Pinpoint the cell where the given text exists, returning its [X, Y] midpoint coordinate. 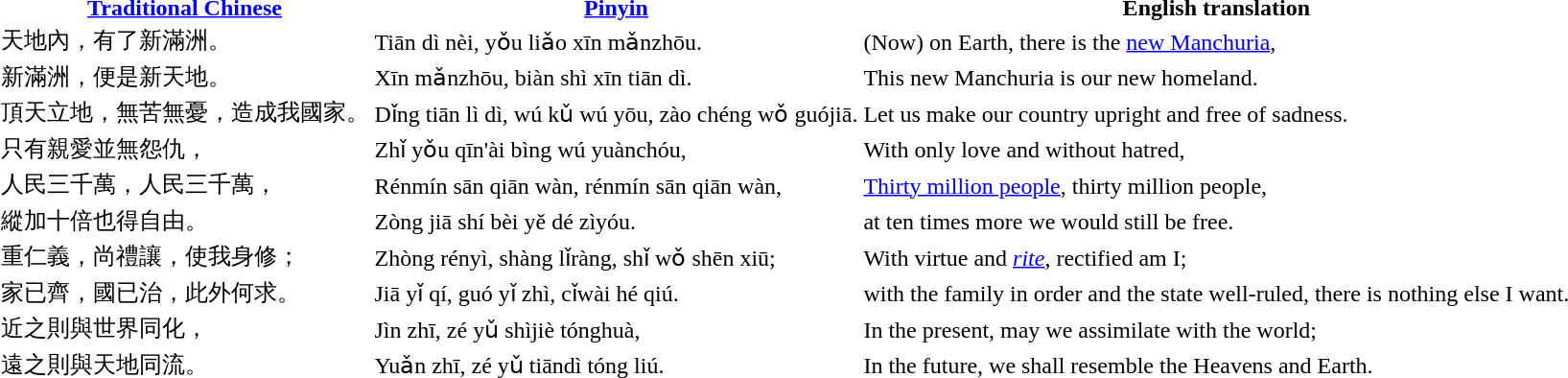
Jìn zhī, zé yǔ shìjiè tónghuà, [616, 329]
Zhòng rényì, shàng lǐràng, shǐ wǒ shēn xiū; [616, 257]
Zhǐ yǒu qīn'ài bìng wú yuànchóu, [616, 149]
Zòng jiā shí bèi yě dé zìyóu. [616, 222]
Tiān dì nèi, yǒu liǎo xīn mǎnzhōu. [616, 41]
Jiā yǐ qí, guó yǐ zhì, cǐwài hé qiú. [616, 293]
Dǐng tiān lì dì, wú kǔ wú yōu, zào chéng wǒ guójiā. [616, 113]
Rénmín sān qiān wàn, rénmín sān qiān wàn, [616, 185]
Xīn mǎnzhōu, biàn shì xīn tiān dì. [616, 78]
